Pinpoint the cell where the given text exists, returning its [X, Y] midpoint coordinate. 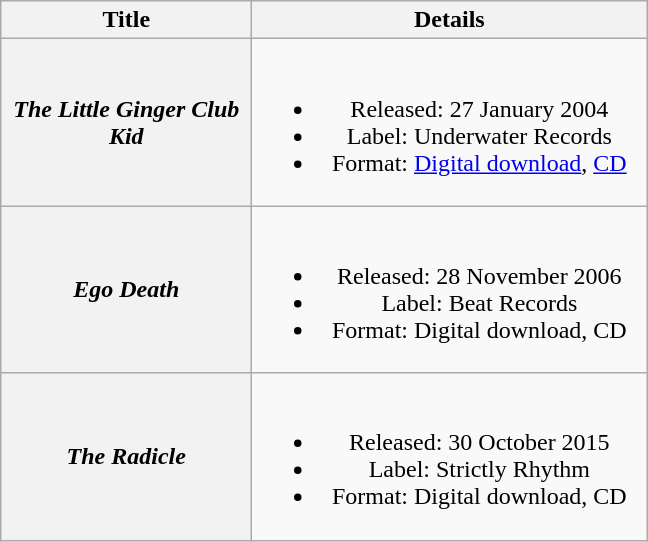
Details [450, 20]
The Radicle [126, 456]
Released: 27 January 2004Label: Underwater RecordsFormat: Digital download, CD [450, 122]
Released: 30 October 2015Label: Strictly RhythmFormat: Digital download, CD [450, 456]
Released: 28 November 2006Label: Beat RecordsFormat: Digital download, CD [450, 290]
Ego Death [126, 290]
The Little Ginger Club Kid [126, 122]
Title [126, 20]
